Return the (x, y) coordinate for the center point of the cell that contains the specified text.  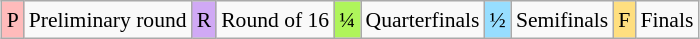
R (204, 20)
Quarterfinals (422, 20)
Preliminary round (108, 20)
Round of 16 (275, 20)
¼ (347, 20)
Finals (666, 20)
P (13, 20)
F (624, 20)
½ (498, 20)
Semifinals (562, 20)
